From the cell containing the given text, extract its center point as (x, y) coordinate. 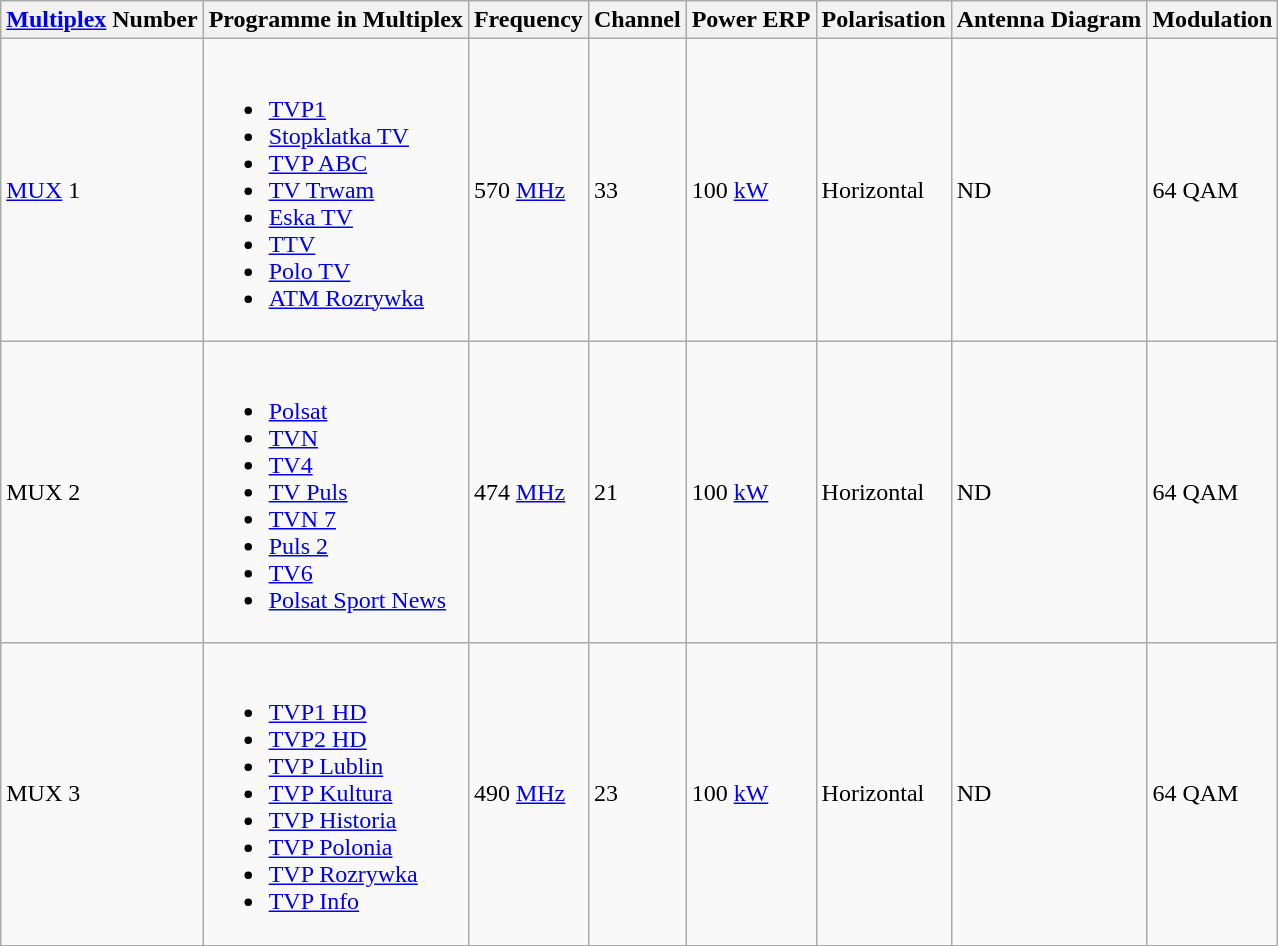
Programme in Multiplex (336, 20)
33 (637, 190)
MUX 1 (102, 190)
Frequency (528, 20)
Modulation (1212, 20)
MUX 3 (102, 794)
21 (637, 492)
490 MHz (528, 794)
474 MHz (528, 492)
TVP1Stopklatka TVTVP ABCTV TrwamEska TVTTVPolo TVATM Rozrywka (336, 190)
Polarisation (884, 20)
Antenna Diagram (1049, 20)
Multiplex Number (102, 20)
PolsatTVNTV4TV PulsTVN 7Puls 2TV6Polsat Sport News (336, 492)
Channel (637, 20)
TVP1 HDTVP2 HDTVP LublinTVP KulturaTVP HistoriaTVP PoloniaTVP RozrywkaTVP Info (336, 794)
570 MHz (528, 190)
MUX 2 (102, 492)
Power ERP (751, 20)
23 (637, 794)
